Extract the (x, y) coordinate from the center of the cell holding the provided text.  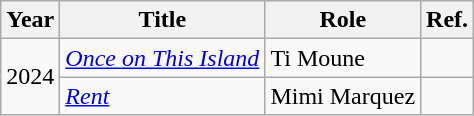
Mimi Marquez (343, 96)
Ti Moune (343, 58)
Title (162, 20)
Ref. (448, 20)
Year (30, 20)
2024 (30, 77)
Role (343, 20)
Once on This Island (162, 58)
Rent (162, 96)
